Locate the cell with the specified text and output its (x, y) center coordinate. 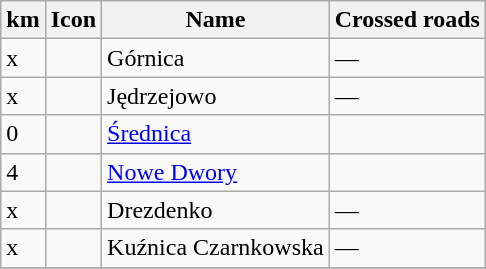
Średnica (216, 134)
4 (23, 172)
Crossed roads (407, 20)
Nowe Dwory (216, 172)
Górnica (216, 58)
Icon (73, 20)
Kuźnica Czarnkowska (216, 248)
Name (216, 20)
Jędrzejowo (216, 96)
0 (23, 134)
km (23, 20)
Drezdenko (216, 210)
